Scan for the cell matching the given text and deliver its (x, y) coordinate at center. 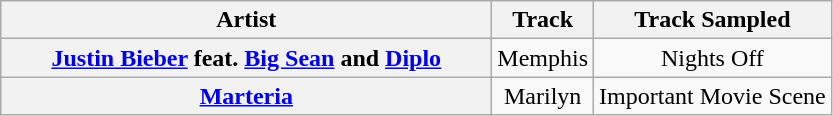
Memphis (543, 58)
Track (543, 20)
Marteria (246, 96)
Artist (246, 20)
Important Movie Scene (713, 96)
Track Sampled (713, 20)
Justin Bieber feat. Big Sean and Diplo (246, 58)
Nights Off (713, 58)
Marilyn (543, 96)
